From the cell containing the given text, extract its center point as [X, Y] coordinate. 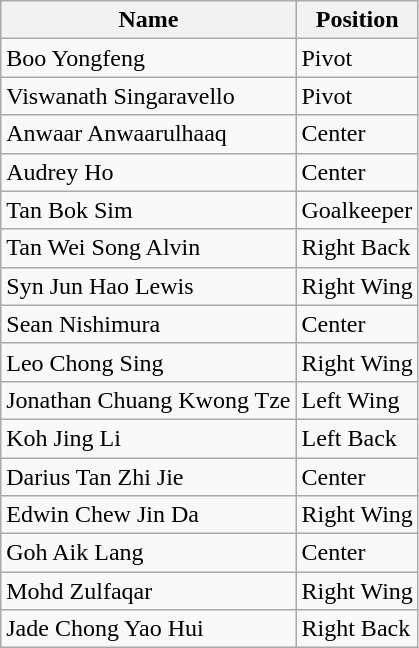
Goalkeeper [357, 210]
Boo Yongfeng [148, 58]
Jade Chong Yao Hui [148, 629]
Viswanath Singaravello [148, 96]
Audrey Ho [148, 172]
Tan Bok Sim [148, 210]
Jonathan Chuang Kwong Tze [148, 400]
Syn Jun Hao Lewis [148, 286]
Leo Chong Sing [148, 362]
Goh Aik Lang [148, 553]
Sean Nishimura [148, 324]
Left Wing [357, 400]
Name [148, 20]
Edwin Chew Jin Da [148, 515]
Position [357, 20]
Anwaar Anwaarulhaaq [148, 134]
Koh Jing Li [148, 438]
Tan Wei Song Alvin [148, 248]
Mohd Zulfaqar [148, 591]
Left Back [357, 438]
Darius Tan Zhi Jie [148, 477]
